Search for the cell housing the specified text and yield its [x, y] center coordinate. 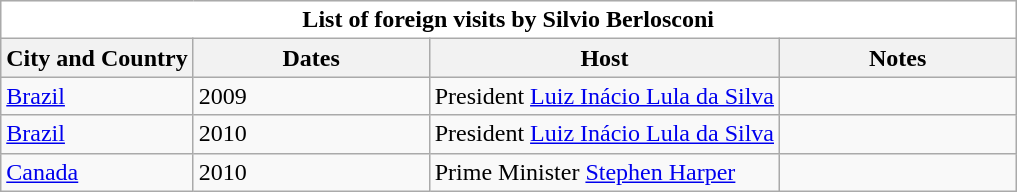
City and Country [97, 58]
2009 [311, 96]
Prime Minister Stephen Harper [604, 172]
List of foreign visits by Silvio Berlosconi [508, 20]
Canada [97, 172]
Dates [311, 58]
Notes [898, 58]
Host [604, 58]
